Scan for the cell matching the given text and deliver its [X, Y] coordinate at center. 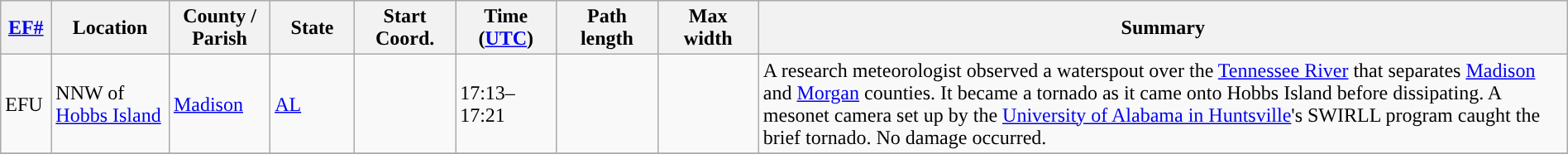
NNW of Hobbs Island [111, 104]
Start Coord. [404, 28]
EFU [26, 104]
Location [111, 28]
Path length [607, 28]
Madison [219, 104]
County / Parish [219, 28]
17:13–17:21 [506, 104]
State [313, 28]
Summary [1163, 28]
Max width [708, 28]
AL [313, 104]
EF# [26, 28]
Time (UTC) [506, 28]
